Return the [X, Y] coordinate for the center point of the cell that contains the specified text.  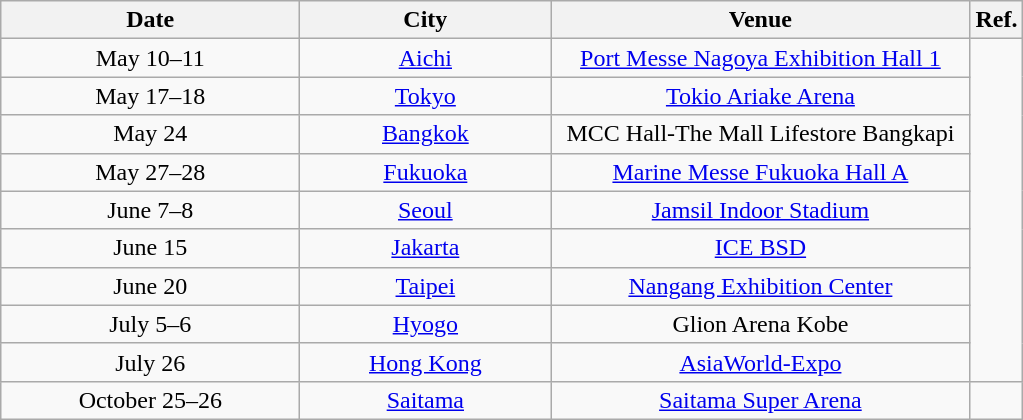
October 25–26 [150, 400]
Venue [760, 20]
Date [150, 20]
Nangang Exhibition Center [760, 286]
June 7–8 [150, 210]
Tokyo [426, 96]
Bangkok [426, 134]
Saitama [426, 400]
May 24 [150, 134]
Saitama Super Arena [760, 400]
July 26 [150, 362]
Tokio Ariake Arena [760, 96]
June 20 [150, 286]
ICE BSD [760, 248]
Fukuoka [426, 172]
Glion Arena Kobe [760, 324]
June 15 [150, 248]
May 27–28 [150, 172]
May 10–11 [150, 58]
Jamsil Indoor Stadium [760, 210]
Jakarta [426, 248]
May 17–18 [150, 96]
MCC Hall-The Mall Lifestore Bangkapi [760, 134]
City [426, 20]
AsiaWorld-Expo [760, 362]
Marine Messe Fukuoka Hall A [760, 172]
Seoul [426, 210]
Ref. [996, 20]
Taipei [426, 286]
Port Messe Nagoya Exhibition Hall 1 [760, 58]
Hong Kong [426, 362]
Hyogo [426, 324]
Aichi [426, 58]
July 5–6 [150, 324]
